Return [X, Y] of the center of cell containing provided text 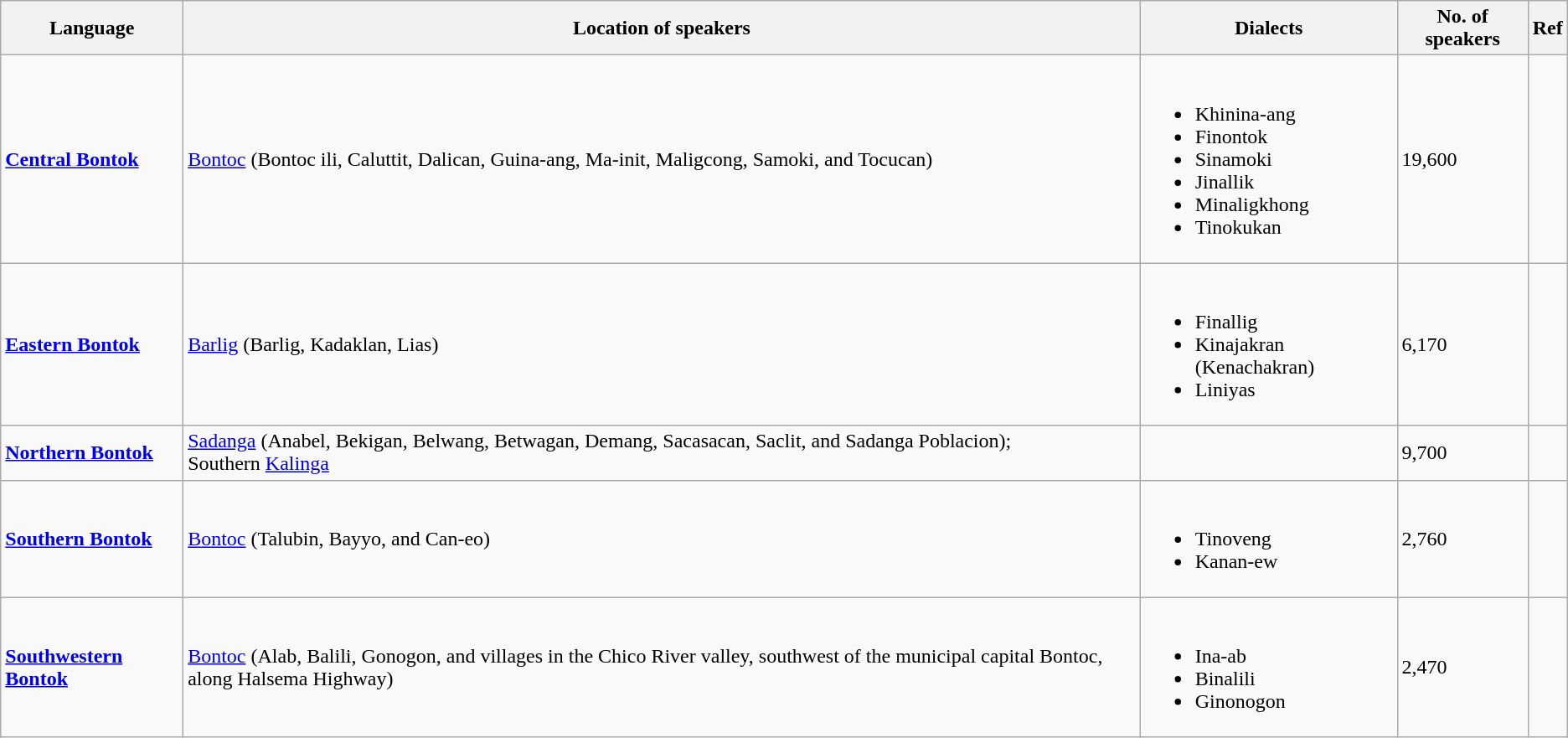
Bontoc (Bontoc ili, Caluttit, Dalican, Guina-ang, Ma-init, Maligcong, Samoki, and Tocucan) [662, 159]
Central Bontok [92, 159]
Ina-abBinaliliGinonogon [1268, 667]
Eastern Bontok [92, 344]
No. of speakers [1462, 28]
Southern Bontok [92, 539]
FinalligKinajakran (Kenachakran)Liniyas [1268, 344]
Bontoc (Alab, Balili, Gonogon, and villages in the Chico River valley, southwest of the municipal capital Bontoc, along Halsema Highway) [662, 667]
Barlig (Barlig, Kadaklan, Lias) [662, 344]
9,700 [1462, 452]
Location of speakers [662, 28]
Northern Bontok [92, 452]
Language [92, 28]
Sadanga (Anabel, Bekigan, Belwang, Betwagan, Demang, Sacasacan, Saclit, and Sadanga Poblacion);Southern Kalinga [662, 452]
2,760 [1462, 539]
Dialects [1268, 28]
Southwestern Bontok [92, 667]
Khinina-angFinontokSinamokiJinallikMinaligkhongTinokukan [1268, 159]
2,470 [1462, 667]
Ref [1548, 28]
6,170 [1462, 344]
TinovengKanan-ew [1268, 539]
19,600 [1462, 159]
Bontoc (Talubin, Bayyo, and Can-eo) [662, 539]
